Find where the given text appears and provide that cell's center as (X, Y) coordinate. 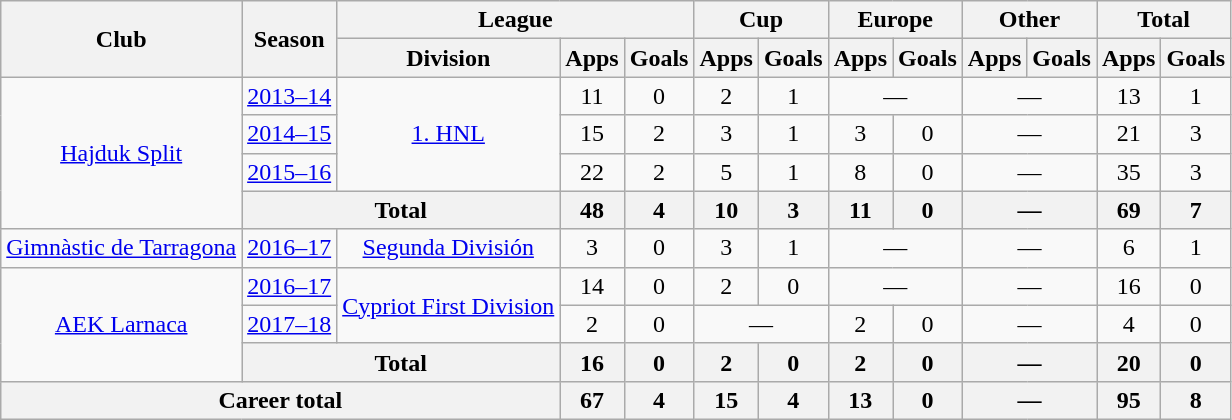
7 (1196, 210)
69 (1128, 210)
2013–14 (290, 96)
League (516, 20)
Cypriot First Division (448, 305)
Hajduk Split (122, 153)
Club (122, 39)
Cup (761, 20)
20 (1128, 362)
14 (592, 286)
48 (592, 210)
2015–16 (290, 172)
Career total (280, 400)
6 (1128, 248)
Europe (895, 20)
2014–15 (290, 134)
95 (1128, 400)
Gimnàstic de Tarragona (122, 248)
1. HNL (448, 134)
10 (726, 210)
AEK Larnaca (122, 324)
35 (1128, 172)
21 (1128, 134)
Other (1029, 20)
67 (592, 400)
5 (726, 172)
Season (290, 39)
2017–18 (290, 324)
Segunda División (448, 248)
Division (448, 58)
22 (592, 172)
